Find where the given text appears and provide that cell's center as [X, Y] coordinate. 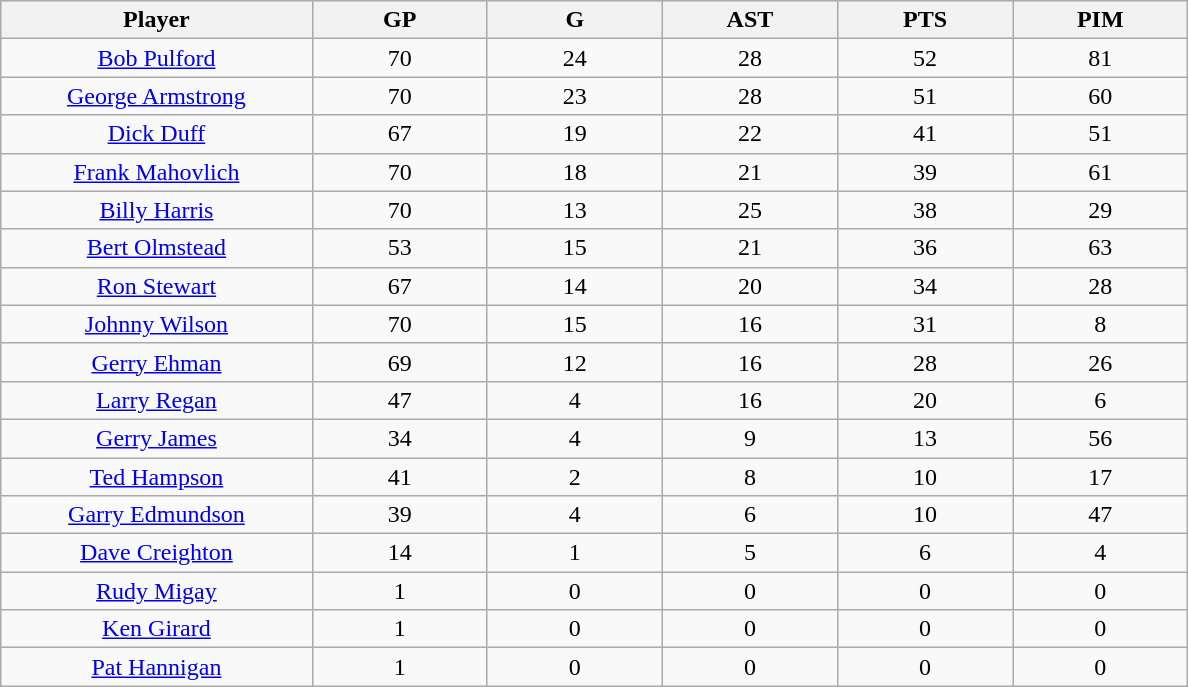
George Armstrong [156, 96]
56 [1100, 438]
12 [574, 362]
Ken Girard [156, 629]
GP [400, 20]
Gerry James [156, 438]
Larry Regan [156, 400]
Billy Harris [156, 210]
PTS [924, 20]
53 [400, 248]
81 [1100, 58]
38 [924, 210]
23 [574, 96]
24 [574, 58]
5 [750, 553]
22 [750, 134]
Bert Olmstead [156, 248]
36 [924, 248]
PIM [1100, 20]
AST [750, 20]
61 [1100, 172]
Ted Hampson [156, 477]
Rudy Migay [156, 591]
19 [574, 134]
63 [1100, 248]
Bob Pulford [156, 58]
Johnny Wilson [156, 324]
Frank Mahovlich [156, 172]
25 [750, 210]
26 [1100, 362]
Garry Edmundson [156, 515]
Player [156, 20]
18 [574, 172]
17 [1100, 477]
Ron Stewart [156, 286]
60 [1100, 96]
2 [574, 477]
Dick Duff [156, 134]
9 [750, 438]
Gerry Ehman [156, 362]
Pat Hannigan [156, 667]
G [574, 20]
Dave Creighton [156, 553]
29 [1100, 210]
69 [400, 362]
31 [924, 324]
52 [924, 58]
